Identify which cell holds the provided text, then report its [X, Y] central coordinate. 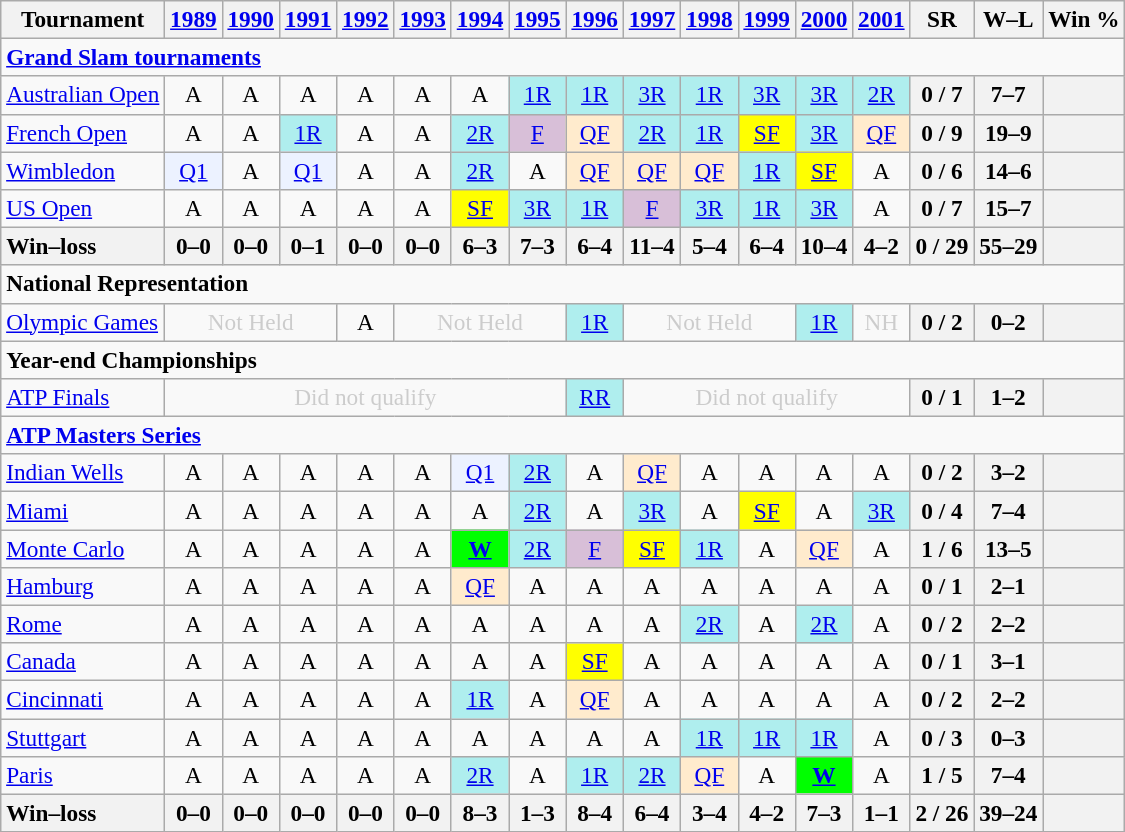
55–29 [1008, 246]
0–2 [1008, 322]
1994 [480, 19]
Canada [83, 662]
0 / 4 [942, 510]
3–2 [1008, 473]
Indian Wells [83, 473]
13–5 [1008, 548]
Wimbledon [83, 170]
RR [594, 397]
8–4 [594, 813]
ATP Masters Series [563, 435]
ATP Finals [83, 397]
2–1 [1008, 586]
39–24 [1008, 813]
11–4 [652, 246]
2 / 26 [942, 813]
8–3 [480, 813]
Year-end Championships [563, 359]
Monte Carlo [83, 548]
Miami [83, 510]
1995 [538, 19]
0 / 6 [942, 170]
US Open [83, 208]
2000 [824, 19]
1996 [594, 19]
Paris [83, 775]
1998 [710, 19]
Australian Open [83, 95]
Cincinnati [83, 699]
1 / 6 [942, 548]
0–1 [308, 246]
6–3 [480, 246]
Win % [1084, 19]
1989 [194, 19]
1 / 5 [942, 775]
Olympic Games [83, 322]
1997 [652, 19]
3–4 [710, 813]
National Representation [563, 284]
Rome [83, 624]
0 / 3 [942, 737]
Tournament [83, 19]
1999 [766, 19]
2001 [882, 19]
1–3 [538, 813]
3–1 [1008, 662]
0–3 [1008, 737]
1–2 [1008, 397]
0 / 29 [942, 246]
5–4 [710, 246]
1–1 [882, 813]
0 / 9 [942, 133]
SR [942, 19]
14–6 [1008, 170]
10–4 [824, 246]
1991 [308, 19]
1990 [250, 19]
19–9 [1008, 133]
7–7 [1008, 95]
1992 [366, 19]
Stuttgart [83, 737]
Hamburg [83, 586]
1993 [422, 19]
French Open [83, 133]
NH [882, 322]
W–L [1008, 19]
15–7 [1008, 208]
Grand Slam tournaments [563, 57]
